Find where the given text appears and provide that cell's center as (X, Y) coordinate. 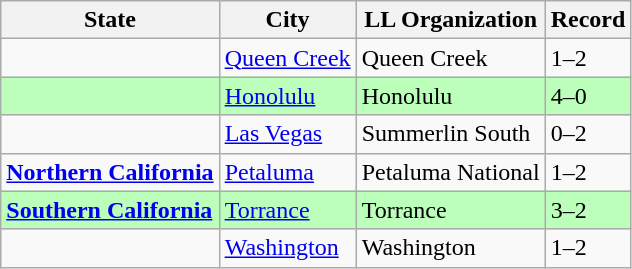
0–2 (588, 134)
City (288, 20)
Southern California (110, 210)
Petaluma (288, 172)
LL Organization (450, 20)
3–2 (588, 210)
4–0 (588, 96)
Record (588, 20)
Petaluma National (450, 172)
State (110, 20)
Las Vegas (288, 134)
Summerlin South (450, 134)
Northern California (110, 172)
